Find where the given text appears and provide that cell's center as (x, y) coordinate. 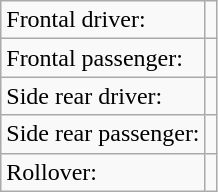
Rollover: (103, 172)
Side rear driver: (103, 96)
Frontal passenger: (103, 58)
Frontal driver: (103, 20)
Side rear passenger: (103, 134)
